Pinpoint the cell where the given text exists, returning its (x, y) midpoint coordinate. 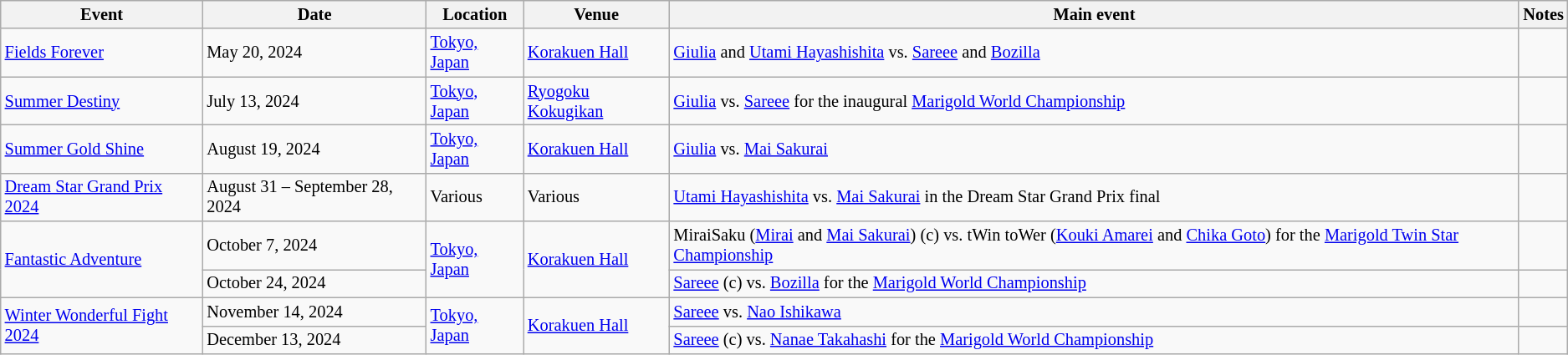
Notes (1543, 14)
August 31 – September 28, 2024 (314, 197)
Fantastic Adventure (102, 259)
Summer Destiny (102, 101)
Summer Gold Shine (102, 149)
October 24, 2024 (314, 283)
Giulia and Utami Hayashishita vs. Sareee and Bozilla (1095, 53)
Venue (597, 14)
Event (102, 14)
Utami Hayashishita vs. Mai Sakurai in the Dream Star Grand Prix final (1095, 197)
Fields Forever (102, 53)
Giulia vs. Sareee for the inaugural Marigold World Championship (1095, 101)
Location (475, 14)
Ryogoku Kokugikan (597, 101)
May 20, 2024 (314, 53)
Sareee (c) vs. Bozilla for the Marigold World Championship (1095, 283)
November 14, 2024 (314, 312)
Dream Star Grand Prix 2024 (102, 197)
Sareee vs. Nao Ishikawa (1095, 312)
Winter Wonderful Fight 2024 (102, 326)
MiraiSaku (Mirai and Mai Sakurai) (c) vs. tWin toWer (Kouki Amarei and Chika Goto) for the Marigold Twin Star Championship (1095, 246)
Sareee (c) vs. Nanae Takahashi for the Marigold World Championship (1095, 340)
Giulia vs. Mai Sakurai (1095, 149)
July 13, 2024 (314, 101)
Date (314, 14)
October 7, 2024 (314, 246)
Main event (1095, 14)
December 13, 2024 (314, 340)
August 19, 2024 (314, 149)
